Scan for the cell matching the given text and deliver its [x, y] coordinate at center. 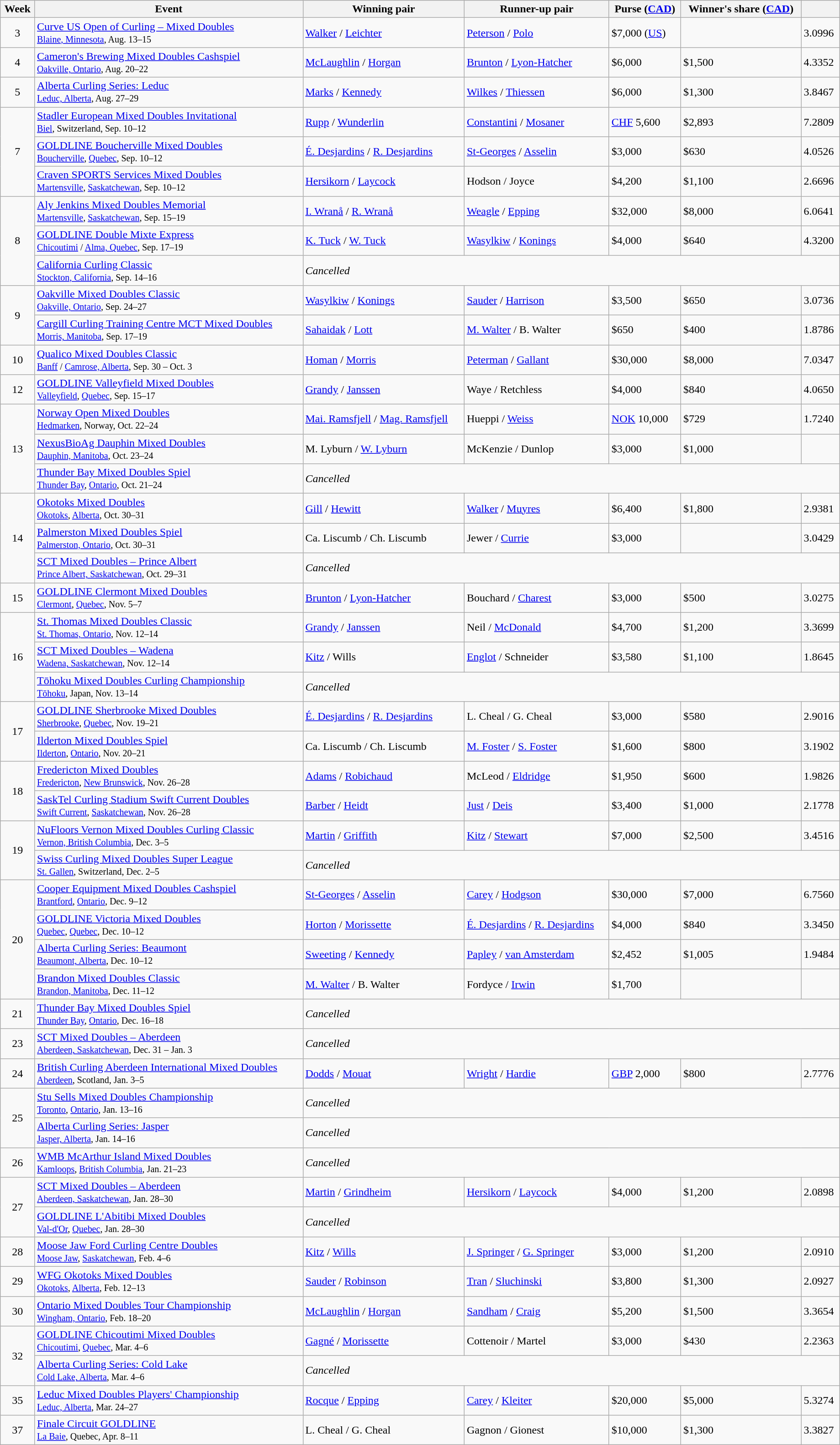
1.8645 [820, 657]
Wilkes / Thiessen [536, 92]
GOLDLINE Victoria Mixed Doubles Quebec, Quebec, Dec. 10–12 [169, 925]
6.7560 [820, 895]
2.1778 [820, 805]
Tran / Sluchinski [536, 1281]
GOLDLINE L'Abitibi Mixed Doubles Val-d'Or, Quebec, Jan. 28–30 [169, 1222]
$1,950 [645, 776]
Peterman / Gallant [536, 359]
3.3450 [820, 925]
WFG Okotoks Mixed Doubles Okotoks, Alberta, Feb. 12–13 [169, 1281]
$1,800 [741, 508]
2.0927 [820, 1281]
$400 [741, 330]
3.0275 [820, 598]
SCT Mixed Doubles – Wadena Wadena, Saskatchewan, Nov. 12–14 [169, 657]
Cottenoir / Martel [536, 1341]
1.9826 [820, 776]
$1,005 [741, 954]
7.2809 [820, 122]
Purse (CAD) [645, 9]
5.3274 [820, 1400]
3.3827 [820, 1430]
St. Thomas Mixed Doubles Classic St. Thomas, Ontario, Nov. 12–14 [169, 627]
$2,893 [741, 122]
SCT Mixed Doubles – Aberdeen Aberdeen, Saskatchewan, Dec. 31 – Jan. 3 [169, 1044]
Sahaidak / Lott [384, 330]
Marks / Kennedy [384, 92]
2.7776 [820, 1073]
WMB McArthur Island Mixed Doubles Kamloops, British Columbia, Jan. 21–23 [169, 1163]
Papley / van Amsterdam [536, 954]
$2,452 [645, 954]
CHF 5,600 [645, 122]
19 [17, 850]
8 [17, 240]
NOK 10,000 [645, 420]
1.9484 [820, 954]
25 [17, 1118]
24 [17, 1073]
Runner-up pair [536, 9]
Gagné / Morissette [384, 1341]
Stu Sells Mixed Doubles Championship Toronto, Ontario, Jan. 13–16 [169, 1103]
SCT Mixed Doubles – Prince Albert Prince Albert, Saskatchewan, Oct. 29–31 [169, 568]
GOLDLINE Valleyfield Mixed Doubles Valleyfield, Quebec, Sep. 15–17 [169, 389]
Sandham / Craig [536, 1311]
GOLDLINE Clermont Mixed Doubles Clermont, Quebec, Nov. 5–7 [169, 598]
$3,400 [645, 805]
20 [17, 940]
Rupp / Wunderlin [384, 122]
Winning pair [384, 9]
Leduc Mixed Doubles Players' Championship Leduc, Alberta, Mar. 24–27 [169, 1400]
4.3352 [820, 62]
3.0429 [820, 538]
Okotoks Mixed Doubles Okotoks, Alberta, Oct. 30–31 [169, 508]
Hueppi / Weiss [536, 420]
$580 [741, 717]
3.3699 [820, 627]
Alberta Curling Series: Beaumont Beaumont, Alberta, Dec. 10–12 [169, 954]
$3,500 [645, 300]
$6,400 [645, 508]
Dodds / Mouat [384, 1073]
Alberta Curling Series: Leduc Leduc, Alberta, Aug. 27–29 [169, 92]
$430 [741, 1341]
McLeod / Eldridge [536, 776]
California Curling Classic Stockton, California, Sep. 14–16 [169, 271]
McKenzie / Dunlop [536, 449]
Bouchard / Charest [536, 598]
Cooper Equipment Mixed Doubles Cashspiel Brantford, Ontario, Dec. 9–12 [169, 895]
$20,000 [645, 1400]
29 [17, 1281]
Gill / Hewitt [384, 508]
I. Wranå / R. Wranå [384, 211]
GBP 2,000 [645, 1073]
NuFloors Vernon Mixed Doubles Curling Classic Vernon, British Columbia, Dec. 3–5 [169, 835]
32 [17, 1356]
3.4516 [820, 835]
2.9016 [820, 717]
Palmerston Mixed Doubles Spiel Palmerston, Ontario, Oct. 30–31 [169, 538]
Week [17, 9]
Ontario Mixed Doubles Tour Championship Wingham, Ontario, Feb. 18–20 [169, 1311]
Cameron's Brewing Mixed Doubles Cashspiel Oakville, Ontario, Aug. 20–22 [169, 62]
9 [17, 315]
Adams / Robichaud [384, 776]
Curve US Open of Curling – Mixed Doubles Blaine, Minnesota, Aug. 13–15 [169, 33]
Horton / Morissette [384, 925]
Alberta Curling Series: Jasper Jasper, Alberta, Jan. 14–16 [169, 1132]
Waye / Retchless [536, 389]
Aly Jenkins Mixed Doubles Memorial Martensville, Saskatchewan, Sep. 15–19 [169, 211]
$1,700 [645, 984]
Fordyce / Irwin [536, 984]
30 [17, 1311]
5 [17, 92]
Fredericton Mixed Doubles Fredericton, New Brunswick, Nov. 26–28 [169, 776]
Norway Open Mixed Doubles Hedmarken, Norway, Oct. 22–24 [169, 420]
Event [169, 9]
26 [17, 1163]
Constantini / Mosaner [536, 122]
Moose Jaw Ford Curling Centre Doubles Moose Jaw, Saskatchewan, Feb. 4–6 [169, 1251]
M. Lyburn / W. Lyburn [384, 449]
Martin / Griffith [384, 835]
Tōhoku Mixed Doubles Curling Championship Tōhoku, Japan, Nov. 13–14 [169, 686]
GOLDLINE Chicoutimi Mixed Doubles Chicoutimi, Quebec, Mar. 4–6 [169, 1341]
Rocque / Epping [384, 1400]
GOLDLINE Double Mixte Express Chicoutimi / Alma, Quebec, Sep. 17–19 [169, 240]
2.2363 [820, 1341]
3 [17, 33]
4.3200 [820, 240]
28 [17, 1251]
Oakville Mixed Doubles Classic Oakville, Ontario, Sep. 24–27 [169, 300]
$32,000 [645, 211]
Winner's share (CAD) [741, 9]
$630 [741, 152]
GOLDLINE Sherbrooke Mixed Doubles Sherbrooke, Quebec, Nov. 19–21 [169, 717]
Jewer / Currie [536, 538]
Brandon Mixed Doubles Classic Brandon, Manitoba, Dec. 11–12 [169, 984]
3.0736 [820, 300]
2.9381 [820, 508]
3.8467 [820, 92]
7 [17, 152]
Weagle / Epping [536, 211]
23 [17, 1044]
18 [17, 791]
$4,200 [645, 181]
17 [17, 731]
$5,200 [645, 1311]
Mai. Ramsfjell / Mag. Ramsfjell [384, 420]
J. Springer / G. Springer [536, 1251]
13 [17, 449]
M. Foster / S. Foster [536, 746]
Walker / Leichter [384, 33]
British Curling Aberdeen International Mixed Doubles Aberdeen, Scotland, Jan. 3–5 [169, 1073]
$1,600 [645, 746]
4.0526 [820, 152]
Carey / Hodgson [536, 895]
Ilderton Mixed Doubles Spiel Ilderton, Ontario, Nov. 20–21 [169, 746]
10 [17, 359]
Thunder Bay Mixed Doubles Spiel Thunder Bay, Ontario, Oct. 21–24 [169, 479]
Sweeting / Kennedy [384, 954]
21 [17, 1014]
Alberta Curling Series: Cold Lake Cold Lake, Alberta, Mar. 4–6 [169, 1371]
Hodson / Joyce [536, 181]
$500 [741, 598]
Cargill Curling Training Centre MCT Mixed Doubles Morris, Manitoba, Sep. 17–19 [169, 330]
2.6696 [820, 181]
$600 [741, 776]
Qualico Mixed Doubles Classic Banff / Camrose, Alberta, Sep. 30 – Oct. 3 [169, 359]
$729 [741, 420]
Kitz / Stewart [536, 835]
12 [17, 389]
SCT Mixed Doubles – Aberdeen Aberdeen, Saskatchewan, Jan. 28–30 [169, 1192]
3.3654 [820, 1311]
$3,800 [645, 1281]
4 [17, 62]
$4,700 [645, 627]
4.0650 [820, 389]
Peterson / Polo [536, 33]
Stadler European Mixed Doubles Invitational Biel, Switzerland, Sep. 10–12 [169, 122]
Barber / Heidt [384, 805]
7.0347 [820, 359]
Finale Circuit GOLDLINE La Baie, Quebec, Apr. 8–11 [169, 1430]
NexusBioAg Dauphin Mixed Doubles Dauphin, Manitoba, Oct. 23–24 [169, 449]
Sauder / Harrison [536, 300]
35 [17, 1400]
$5,000 [741, 1400]
Carey / Kleiter [536, 1400]
6.0641 [820, 211]
37 [17, 1430]
Englot / Schneider [536, 657]
$3,580 [645, 657]
Walker / Muyres [536, 508]
Craven SPORTS Services Mixed Doubles Martensville, Saskatchewan, Sep. 10–12 [169, 181]
Martin / Grindheim [384, 1192]
$640 [741, 240]
2.0898 [820, 1192]
Homan / Morris [384, 359]
SaskTel Curling Stadium Swift Current Doubles Swift Current, Saskatchewan, Nov. 26–28 [169, 805]
$2,500 [741, 835]
Neil / McDonald [536, 627]
1.8786 [820, 330]
$10,000 [645, 1430]
27 [17, 1207]
Gagnon / Gionest [536, 1430]
Just / Deis [536, 805]
16 [17, 657]
14 [17, 538]
1.7240 [820, 420]
$7,000 (US) [645, 33]
K. Tuck / W. Tuck [384, 240]
Sauder / Robinson [384, 1281]
3.1902 [820, 746]
Swiss Curling Mixed Doubles Super League St. Gallen, Switzerland, Dec. 2–5 [169, 866]
Thunder Bay Mixed Doubles Spiel Thunder Bay, Ontario, Dec. 16–18 [169, 1014]
3.0996 [820, 33]
2.0910 [820, 1251]
GOLDLINE Boucherville Mixed Doubles Boucherville, Quebec, Sep. 10–12 [169, 152]
15 [17, 598]
Wright / Hardie [536, 1073]
